Find where the given text appears and provide that cell's center as (x, y) coordinate. 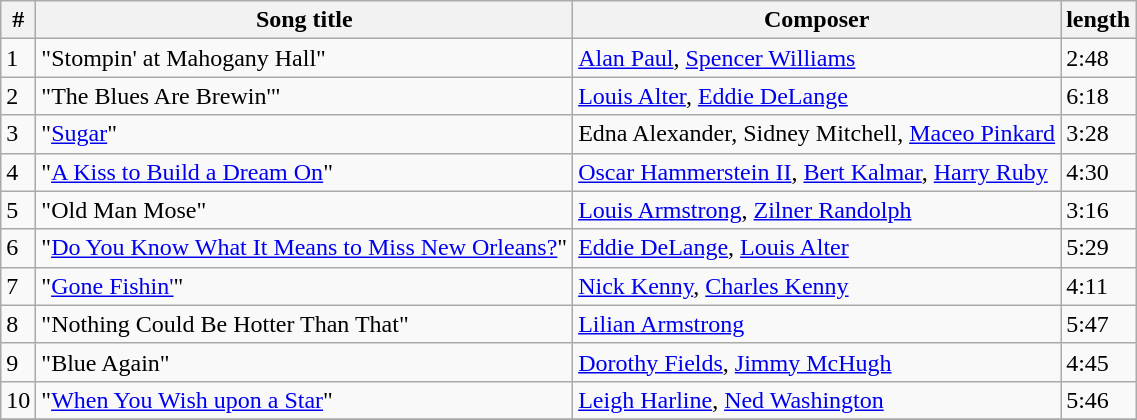
Louis Alter, Eddie DeLange (817, 96)
Leigh Harline, Ned Washington (817, 400)
Lilian Armstrong (817, 324)
3:16 (1098, 210)
2:48 (1098, 58)
4:11 (1098, 286)
"Sugar" (304, 134)
Edna Alexander, Sidney Mitchell, Maceo Pinkard (817, 134)
Alan Paul, Spencer Williams (817, 58)
6 (18, 248)
5:47 (1098, 324)
Dorothy Fields, Jimmy McHugh (817, 362)
10 (18, 400)
Eddie DeLange, Louis Alter (817, 248)
4:45 (1098, 362)
2 (18, 96)
1 (18, 58)
"Gone Fishin'" (304, 286)
3 (18, 134)
Composer (817, 20)
8 (18, 324)
4:30 (1098, 172)
7 (18, 286)
6:18 (1098, 96)
"When You Wish upon a Star" (304, 400)
# (18, 20)
Oscar Hammerstein II, Bert Kalmar, Harry Ruby (817, 172)
5 (18, 210)
4 (18, 172)
5:29 (1098, 248)
"Nothing Could Be Hotter Than That" (304, 324)
Louis Armstrong, Zilner Randolph (817, 210)
9 (18, 362)
"The Blues Are Brewin'" (304, 96)
"A Kiss to Build a Dream On" (304, 172)
5:46 (1098, 400)
3:28 (1098, 134)
"Do You Know What It Means to Miss New Orleans?" (304, 248)
"Stompin' at Mahogany Hall" (304, 58)
Song title (304, 20)
"Old Man Mose" (304, 210)
"Blue Again" (304, 362)
Nick Kenny, Charles Kenny (817, 286)
length (1098, 20)
